Capture the cell that displays the provided text and extract its [X, Y] central coordinate. 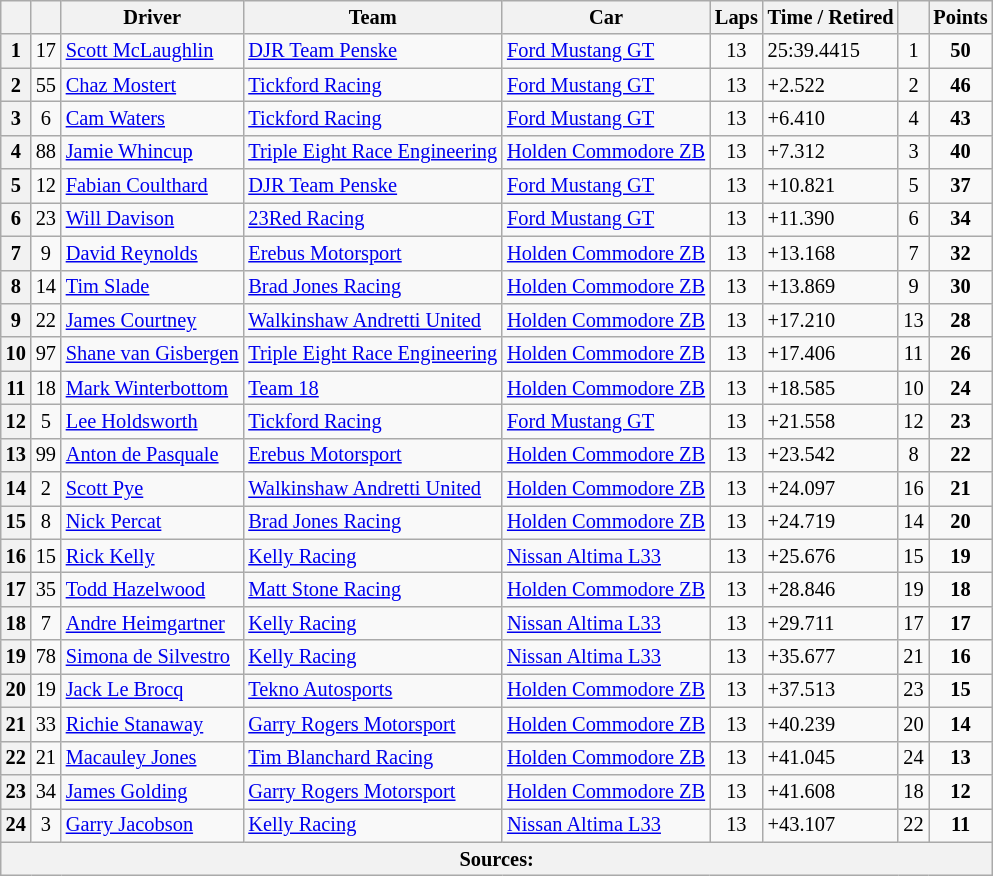
+11.390 [831, 219]
23Red Racing [372, 219]
99 [46, 455]
28 [961, 320]
Rick Kelly [152, 556]
+29.711 [831, 623]
+25.676 [831, 556]
Jamie Whincup [152, 152]
Driver [152, 17]
Team 18 [372, 388]
Laps [736, 17]
25:39.4415 [831, 51]
Cam Waters [152, 118]
Points [961, 17]
Scott McLaughlin [152, 51]
Shane van Gisbergen [152, 354]
Sources: [497, 859]
30 [961, 287]
33 [46, 724]
James Courtney [152, 320]
Will Davison [152, 219]
Garry Jacobson [152, 825]
+28.846 [831, 589]
Tim Blanchard Racing [372, 758]
Jack Le Brocq [152, 690]
+17.406 [831, 354]
James Golding [152, 791]
+7.312 [831, 152]
37 [961, 186]
+18.585 [831, 388]
32 [961, 253]
+23.542 [831, 455]
Tim Slade [152, 287]
Scott Pye [152, 489]
Todd Hazelwood [152, 589]
Simona de Silvestro [152, 657]
+37.513 [831, 690]
40 [961, 152]
+35.677 [831, 657]
Lee Holdsworth [152, 421]
+24.097 [831, 489]
Team [372, 17]
50 [961, 51]
+40.239 [831, 724]
Fabian Coulthard [152, 186]
Andre Heimgartner [152, 623]
Tekno Autosports [372, 690]
Matt Stone Racing [372, 589]
+2.522 [831, 85]
Mark Winterbottom [152, 388]
46 [961, 85]
26 [961, 354]
+13.869 [831, 287]
David Reynolds [152, 253]
+41.608 [831, 791]
Macauley Jones [152, 758]
Chaz Mostert [152, 85]
88 [46, 152]
+10.821 [831, 186]
Time / Retired [831, 17]
Richie Stanaway [152, 724]
Car [606, 17]
+24.719 [831, 522]
+21.558 [831, 421]
+13.168 [831, 253]
97 [46, 354]
35 [46, 589]
+17.210 [831, 320]
55 [46, 85]
+43.107 [831, 825]
+6.410 [831, 118]
43 [961, 118]
+41.045 [831, 758]
78 [46, 657]
Anton de Pasquale [152, 455]
Nick Percat [152, 522]
